Detect which cell encompasses the target text, then output its (x, y) center coordinate. 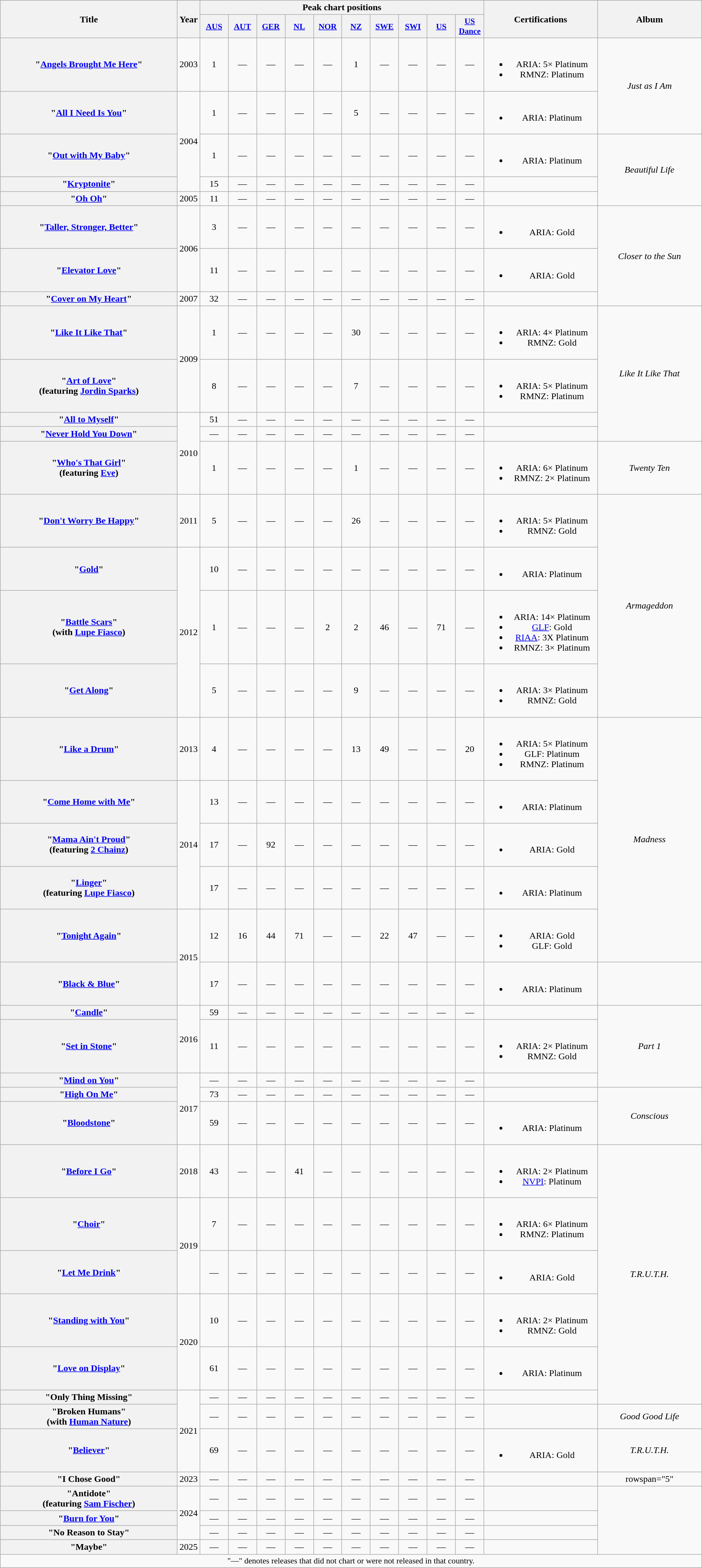
ARIA: 3× PlatinumRMNZ: Gold (541, 690)
8 (214, 385)
2016 (189, 1039)
"Gold" (89, 569)
Year (189, 19)
Just as I Am (649, 86)
"Burn for You" (89, 1518)
"Bloodstone" (89, 1123)
Good Good Life (649, 1417)
SWE (385, 27)
2025 (189, 1547)
4 (214, 749)
"Let Me Drink" (89, 1272)
92 (271, 845)
26 (356, 521)
44 (271, 936)
"Maybe" (89, 1547)
Part 1 (649, 1046)
"Who's That Girl"(featuring Eve) (89, 468)
SWI (413, 27)
"Angels Brought Me Here" (89, 64)
"Broken Humans"(with Human Nature) (89, 1417)
"Set in Stone" (89, 1046)
"All I Need Is You" (89, 112)
"Don't Worry Be Happy" (89, 521)
22 (385, 936)
61 (214, 1368)
2003 (189, 64)
20 (470, 749)
73 (214, 1095)
ARIA: 5× PlatinumGLF: PlatinumRMNZ: Platinum (541, 749)
2012 (189, 632)
"High On Me" (89, 1095)
2018 (189, 1171)
9 (356, 690)
"Like It Like That" (89, 332)
"Choir" (89, 1224)
"Mind on You" (89, 1080)
"Taller, Stronger, Better" (89, 227)
"Oh Oh" (89, 198)
ARIA: 2× PlatinumNVPI: Platinum (541, 1171)
"Believer" (89, 1450)
2013 (189, 749)
47 (413, 936)
2010 (189, 453)
ARIA: 4× PlatinumRMNZ: Gold (541, 332)
"Battle Scars"(with Lupe Fiasco) (89, 627)
"Get Along" (89, 690)
2014 (189, 845)
AUT (243, 27)
2020 (189, 1342)
51 (214, 420)
"Elevator Love" (89, 270)
Closer to the Sun (649, 256)
"Tonight Again" (89, 936)
15 (214, 184)
"Art of Love"(featuring Jordin Sparks) (89, 385)
Peak chart positions (342, 8)
"Candle" (89, 1012)
Title (89, 19)
32 (214, 299)
"Love on Display" (89, 1368)
"I Chose Good" (89, 1479)
12 (214, 936)
NL (300, 27)
"Never Hold You Down" (89, 434)
"Antidote"(featuring Sam Fischer) (89, 1499)
"—" denotes releases that did not chart or were not released in that country. (351, 1561)
2019 (189, 1246)
"Kryptonite" (89, 184)
2007 (189, 299)
"Standing with You" (89, 1320)
43 (214, 1171)
2024 (189, 1513)
2021 (189, 1431)
AUS (214, 27)
41 (300, 1171)
ARIA: 5× PlatinumRMNZ: Gold (541, 521)
Conscious (649, 1116)
46 (385, 627)
GER (271, 27)
ARIA: 6× PlatinumRMNZ: Platinum (541, 1224)
Certifications (541, 19)
ARIA: 6× PlatinumRMNZ: 2× Platinum (541, 468)
2015 (189, 957)
2009 (189, 359)
"Out with My Baby" (89, 156)
2023 (189, 1479)
2017 (189, 1109)
3 (214, 227)
ARIA: GoldGLF: Gold (541, 936)
US Dance (470, 27)
2004 (189, 141)
49 (385, 749)
"Cover on My Heart" (89, 299)
NOR (328, 27)
2006 (189, 248)
Like It Like That (649, 373)
ARIA: 14× PlatinumGLF: GoldRIAA: 3X PlatinumRMNZ: 3× Platinum (541, 627)
"Before I Go" (89, 1171)
Twenty Ten (649, 468)
Madness (649, 840)
"All to Myself" (89, 420)
Album (649, 19)
"Come Home with Me" (89, 802)
"Like a Drum" (89, 749)
16 (243, 936)
"Black & Blue" (89, 983)
2005 (189, 198)
US (441, 27)
2011 (189, 521)
"Mama Ain't Proud"(featuring 2 Chainz) (89, 845)
NZ (356, 27)
"Only Thing Missing" (89, 1397)
69 (214, 1450)
Armageddon (649, 605)
"Linger"(featuring Lupe Fiasco) (89, 888)
Beautiful Life (649, 170)
30 (356, 332)
rowspan="5" (649, 1479)
"No Reason to Stay" (89, 1532)
